Pinpoint the cell where the given text exists, returning its [x, y] midpoint coordinate. 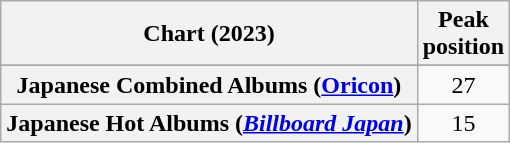
Chart (2023) [209, 34]
Peakposition [463, 34]
Japanese Combined Albums (Oricon) [209, 85]
27 [463, 85]
15 [463, 123]
Japanese Hot Albums (Billboard Japan) [209, 123]
